Determine the [x, y] coordinate at the center of the cell enclosing the given text.  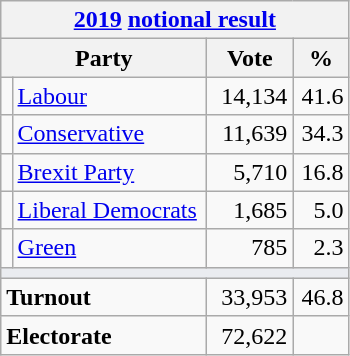
Labour [110, 96]
Turnout [104, 297]
41.6 [321, 96]
11,639 [250, 134]
% [321, 58]
2019 notional result [175, 20]
34.3 [321, 134]
1,685 [250, 210]
46.8 [321, 297]
785 [250, 248]
Party [104, 58]
2.3 [321, 248]
16.8 [321, 172]
Vote [250, 58]
5.0 [321, 210]
Liberal Democrats [110, 210]
72,622 [250, 335]
33,953 [250, 297]
Electorate [104, 335]
5,710 [250, 172]
Green [110, 248]
Brexit Party [110, 172]
14,134 [250, 96]
Conservative [110, 134]
